Pinpoint the cell where the given text exists, returning its [X, Y] midpoint coordinate. 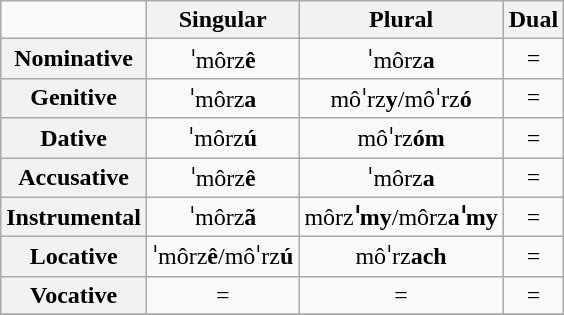
môˈrzach [401, 257]
môˈrzy/môˈrzó [401, 98]
Dative [74, 138]
Plural [401, 20]
ˈmôrzã [222, 217]
Vocative [74, 295]
Accusative [74, 178]
Singular [222, 20]
ˈmôrzê/môˈrzú [222, 257]
Genitive [74, 98]
môrzˈmy/môrzaˈmy [401, 217]
Dual [533, 20]
ˈmôrzú [222, 138]
môˈrzóm [401, 138]
Nominative [74, 59]
Locative [74, 257]
Instrumental [74, 217]
